Scan for the cell matching the given text and deliver its (x, y) coordinate at center. 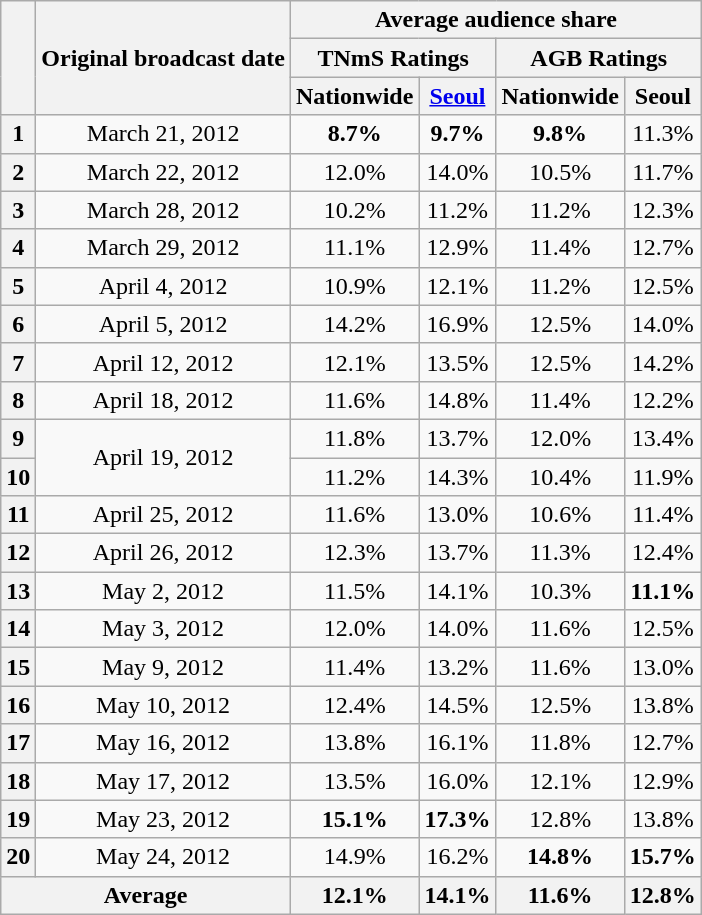
10.2% (354, 210)
14 (18, 629)
12.2% (662, 400)
17 (18, 743)
May 17, 2012 (164, 781)
6 (18, 324)
2 (18, 172)
15 (18, 667)
11.9% (662, 477)
TNmS Ratings (392, 58)
13 (18, 591)
9 (18, 438)
7 (18, 362)
16.1% (458, 743)
1 (18, 134)
3 (18, 210)
4 (18, 248)
May 23, 2012 (164, 819)
13.4% (662, 438)
May 9, 2012 (164, 667)
14.3% (458, 477)
May 24, 2012 (164, 857)
16 (18, 705)
16.9% (458, 324)
16.0% (458, 781)
March 22, 2012 (164, 172)
April 26, 2012 (164, 553)
11.7% (662, 172)
16.2% (458, 857)
May 2, 2012 (164, 591)
10.9% (354, 286)
Average audience share (496, 20)
March 29, 2012 (164, 248)
10 (18, 477)
5 (18, 286)
9.7% (458, 134)
May 3, 2012 (164, 629)
10.5% (560, 172)
14.5% (458, 705)
12 (18, 553)
14.9% (354, 857)
10.4% (560, 477)
April 12, 2012 (164, 362)
17.3% (458, 819)
11.5% (354, 591)
9.8% (560, 134)
AGB Ratings (598, 58)
8.7% (354, 134)
15.7% (662, 857)
11 (18, 515)
19 (18, 819)
April 18, 2012 (164, 400)
April 25, 2012 (164, 515)
10.6% (560, 515)
April 4, 2012 (164, 286)
April 19, 2012 (164, 457)
13.2% (458, 667)
March 28, 2012 (164, 210)
May 10, 2012 (164, 705)
18 (18, 781)
May 16, 2012 (164, 743)
Original broadcast date (164, 58)
Average (146, 895)
10.3% (560, 591)
March 21, 2012 (164, 134)
15.1% (354, 819)
8 (18, 400)
20 (18, 857)
April 5, 2012 (164, 324)
